Determine the [x, y] coordinate at the center of the cell enclosing the given text.  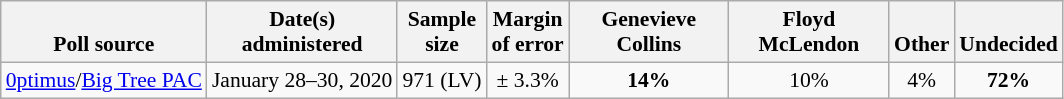
14% [649, 80]
0ptimus/Big Tree PAC [104, 80]
Poll source [104, 32]
GenevieveCollins [649, 32]
72% [1008, 80]
4% [922, 80]
Samplesize [442, 32]
Undecided [1008, 32]
971 (LV) [442, 80]
10% [809, 80]
FloydMcLendon [809, 32]
Marginof error [528, 32]
January 28–30, 2020 [302, 80]
Date(s)administered [302, 32]
± 3.3% [528, 80]
Other [922, 32]
